Locate the cell with the specified text and output its [x, y] center coordinate. 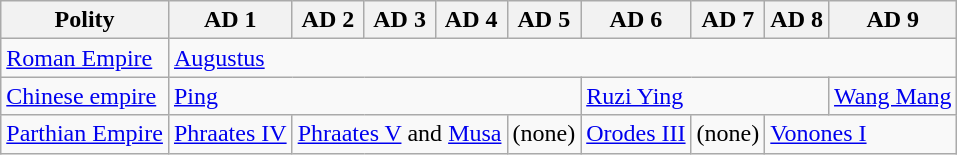
Roman Empire [85, 58]
Vonones I [861, 134]
Phraates V and Musa [400, 134]
AD 7 [728, 20]
AD 6 [636, 20]
Ruzi Ying [705, 96]
AD 3 [400, 20]
AD 1 [230, 20]
AD 8 [797, 20]
Orodes III [636, 134]
AD 2 [328, 20]
Phraates IV [230, 134]
Parthian Empire [85, 134]
Augustus [562, 58]
Chinese empire [85, 96]
Wang Mang [893, 96]
Ping [374, 96]
AD 5 [544, 20]
Polity [85, 20]
AD 4 [471, 20]
AD 9 [893, 20]
